For the text-containing cell, return its midpoint in [x, y] coordinate format. 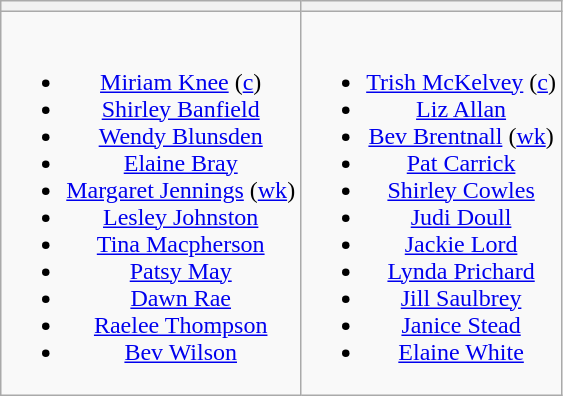
Trish McKelvey (c)Liz AllanBev Brentnall (wk)Pat CarrickShirley CowlesJudi DoullJackie LordLynda PrichardJill SaulbreyJanice SteadElaine White [432, 204]
